Output the (X, Y) coordinate of the center of the cell containing the given text.  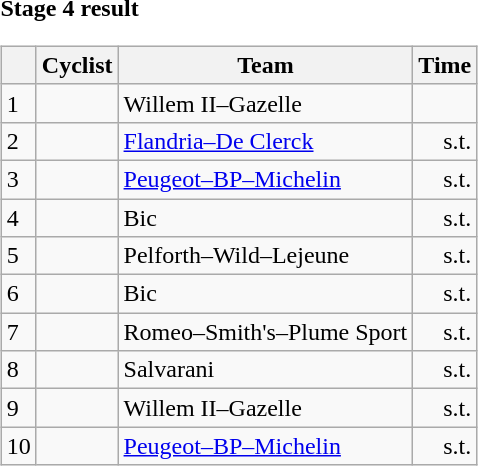
Time (445, 65)
7 (18, 332)
1 (18, 103)
4 (18, 217)
10 (18, 446)
Cyclist (77, 65)
Pelforth–Wild–Lejeune (266, 256)
9 (18, 408)
8 (18, 370)
2 (18, 141)
Flandria–De Clerck (266, 141)
6 (18, 294)
Salvarani (266, 370)
Team (266, 65)
5 (18, 256)
3 (18, 179)
Romeo–Smith's–Plume Sport (266, 332)
